Provide the (x, y) coordinate of the cell's center where the given text is located.  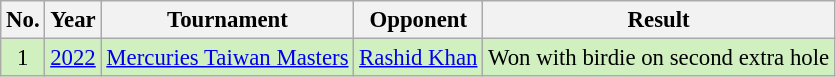
Mercuries Taiwan Masters (228, 58)
Opponent (418, 20)
Rashid Khan (418, 58)
Result (659, 20)
Year (73, 20)
Won with birdie on second extra hole (659, 58)
1 (23, 58)
2022 (73, 58)
No. (23, 20)
Tournament (228, 20)
